From the cell containing the given text, extract its center point as [X, Y] coordinate. 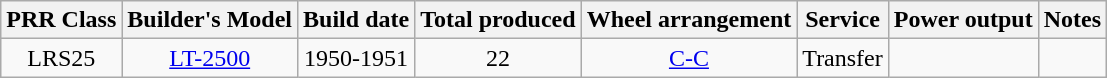
Wheel arrangement [689, 20]
Builder's Model [210, 20]
Transfer [843, 58]
C-C [689, 58]
Power output [963, 20]
Service [843, 20]
LRS25 [62, 58]
Notes [1072, 20]
Total produced [498, 20]
PRR Class [62, 20]
22 [498, 58]
LT-2500 [210, 58]
Build date [356, 20]
1950-1951 [356, 58]
